For the text-containing cell, return its midpoint in [x, y] coordinate format. 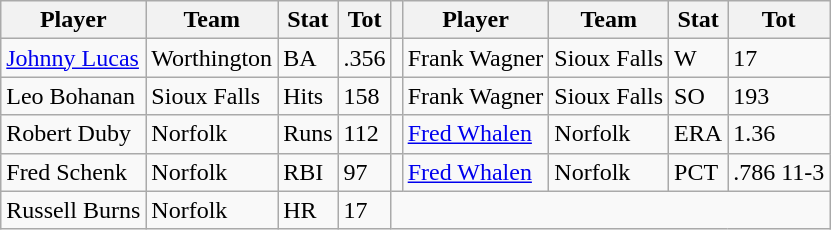
Robert Duby [74, 134]
.786 11-3 [779, 172]
Hits [308, 96]
W [698, 58]
Fred Schenk [74, 172]
Johnny Lucas [74, 58]
SO [698, 96]
97 [364, 172]
Leo Bohanan [74, 96]
Runs [308, 134]
112 [364, 134]
1.36 [779, 134]
RBI [308, 172]
Worthington [212, 58]
158 [364, 96]
HR [308, 210]
ERA [698, 134]
.356 [364, 58]
BA [308, 58]
Russell Burns [74, 210]
193 [779, 96]
PCT [698, 172]
